For the text-containing cell, return its midpoint in (X, Y) coordinate format. 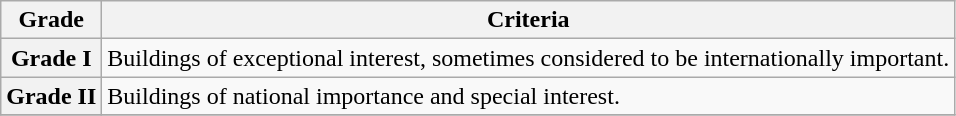
Grade II (52, 96)
Buildings of national importance and special interest. (528, 96)
Buildings of exceptional interest, sometimes considered to be internationally important. (528, 58)
Grade I (52, 58)
Criteria (528, 20)
Grade (52, 20)
